Locate the cell with the specified text and output its (X, Y) center coordinate. 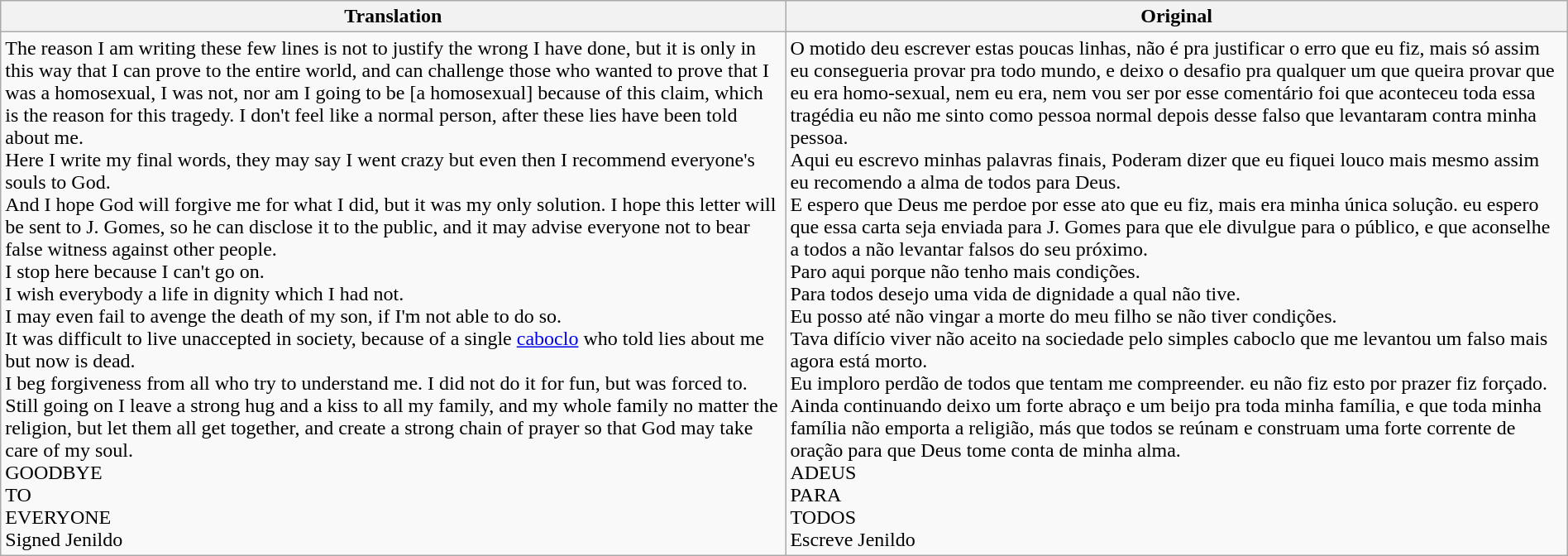
Translation (394, 17)
Original (1176, 17)
